Identify which cell holds the provided text, then report its (x, y) central coordinate. 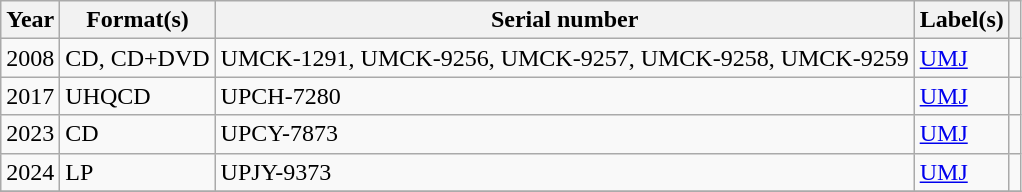
Year (30, 20)
Format(s) (138, 20)
Label(s) (962, 20)
UPCH-7280 (564, 96)
2017 (30, 96)
CD, CD+DVD (138, 58)
2024 (30, 172)
CD (138, 134)
UPCY-7873 (564, 134)
UMCK-1291, UMCK-9256, UMCK-9257, UMCK-9258, UMCK-9259 (564, 58)
LP (138, 172)
Serial number (564, 20)
UHQCD (138, 96)
2008 (30, 58)
2023 (30, 134)
UPJY-9373 (564, 172)
